Return [x, y] of the center of cell containing provided text 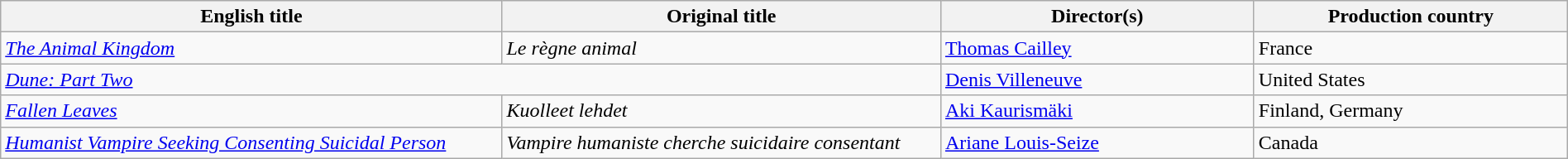
Production country [1411, 17]
Humanist Vampire Seeking Consenting Suicidal Person [251, 142]
Finland, Germany [1411, 111]
Fallen Leaves [251, 111]
Aki Kaurismäki [1097, 111]
Vampire humaniste cherche suicidaire consentant [721, 142]
Thomas Cailley [1097, 48]
English title [251, 17]
Director(s) [1097, 17]
Le règne animal [721, 48]
Kuolleet lehdet [721, 111]
Ariane Louis-Seize [1097, 142]
Denis Villeneuve [1097, 79]
Original title [721, 17]
United States [1411, 79]
The Animal Kingdom [251, 48]
Dune: Part Two [471, 79]
Canada [1411, 142]
France [1411, 48]
